Find where the given text appears and provide that cell's center as (x, y) coordinate. 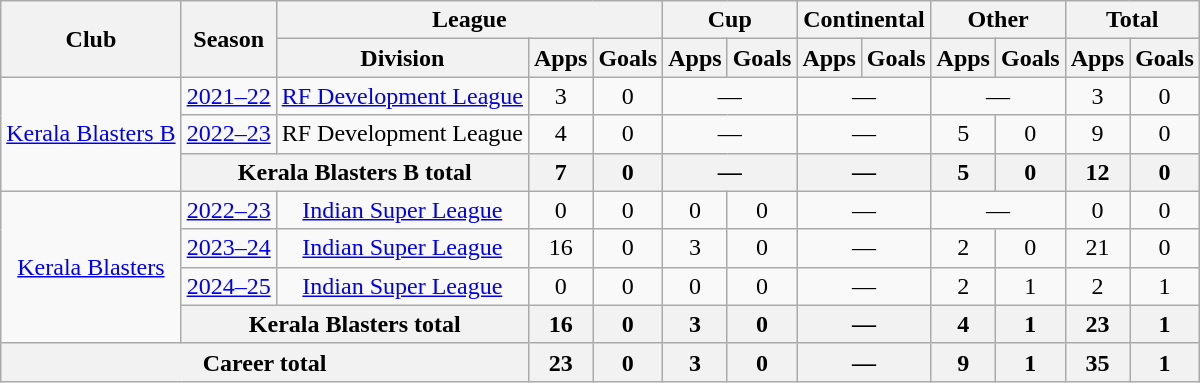
Kerala Blasters (91, 267)
35 (1097, 362)
Club (91, 39)
2024–25 (228, 286)
7 (560, 172)
12 (1097, 172)
2021–22 (228, 96)
Career total (265, 362)
2023–24 (228, 248)
Division (402, 58)
Other (998, 20)
Total (1132, 20)
Cup (730, 20)
Kerala Blasters B (91, 134)
Season (228, 39)
League (470, 20)
Kerala Blasters B total (354, 172)
Continental (864, 20)
Kerala Blasters total (354, 324)
21 (1097, 248)
